Locate the cell with the specified text and output its (x, y) center coordinate. 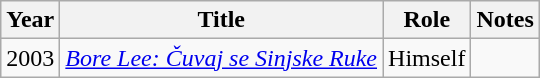
Himself (427, 58)
Year (30, 20)
Bore Lee: Čuvaj se Sinjske Ruke (222, 58)
Notes (505, 20)
Role (427, 20)
Title (222, 20)
2003 (30, 58)
